Return the [x, y] coordinate for the center point of the cell that contains the specified text.  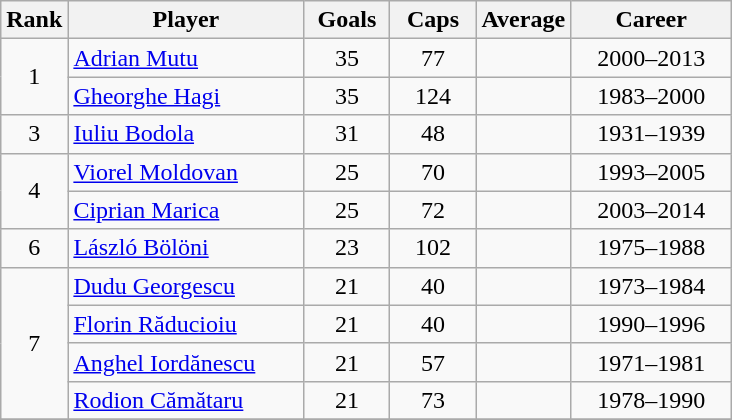
31 [347, 134]
Florin Răducioiu [186, 324]
Viorel Moldovan [186, 172]
1971–1981 [652, 362]
48 [433, 134]
7 [34, 343]
3 [34, 134]
Dudu Georgescu [186, 286]
1931–1939 [652, 134]
70 [433, 172]
Career [652, 20]
23 [347, 248]
Caps [433, 20]
Anghel Iordănescu [186, 362]
1990–1996 [652, 324]
1973–1984 [652, 286]
4 [34, 191]
1978–1990 [652, 400]
Adrian Mutu [186, 58]
Rank [34, 20]
57 [433, 362]
1983–2000 [652, 96]
1975–1988 [652, 248]
Gheorghe Hagi [186, 96]
László Bölöni [186, 248]
6 [34, 248]
Player [186, 20]
Average [524, 20]
Rodion Cămătaru [186, 400]
1 [34, 77]
72 [433, 210]
1993–2005 [652, 172]
102 [433, 248]
Goals [347, 20]
73 [433, 400]
2000–2013 [652, 58]
77 [433, 58]
124 [433, 96]
2003–2014 [652, 210]
Iuliu Bodola [186, 134]
Ciprian Marica [186, 210]
